Scan for the cell matching the given text and deliver its [X, Y] coordinate at center. 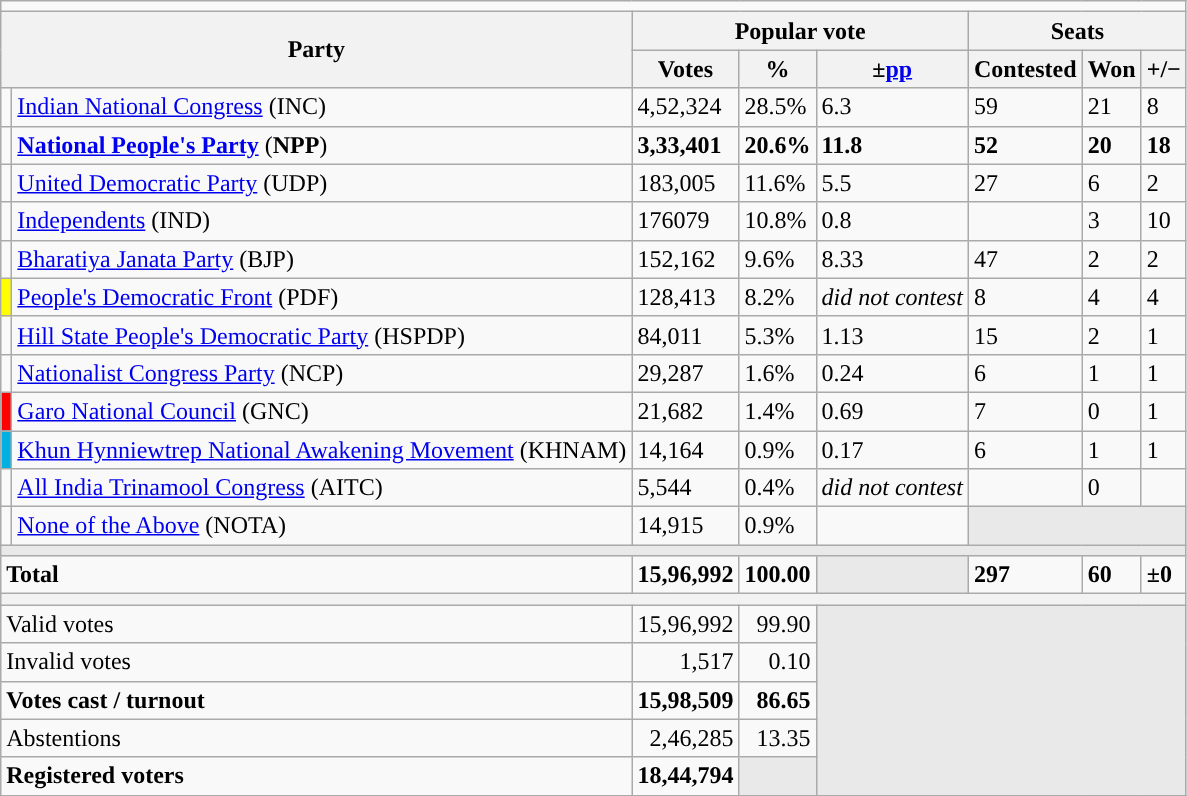
None of the Above (NOTA) [322, 526]
Khun Hynniewtrep National Awakening Movement (KHNAM) [322, 449]
Seats [1077, 31]
+/− [1164, 69]
0.4% [778, 488]
183,005 [686, 183]
176079 [686, 221]
People's Democratic Front (PDF) [322, 297]
100.00 [778, 575]
0.8 [892, 221]
5,544 [686, 488]
0.17 [892, 449]
297 [1025, 575]
±pp [892, 69]
1.4% [778, 411]
6.3 [892, 107]
18 [1164, 145]
0.10 [778, 662]
1,517 [686, 662]
59 [1025, 107]
29,287 [686, 373]
All India Trinamool Congress (AITC) [322, 488]
1.6% [778, 373]
3,33,401 [686, 145]
99.90 [778, 624]
28.5% [778, 107]
National People's Party (NPP) [322, 145]
47 [1025, 259]
84,011 [686, 335]
Valid votes [316, 624]
Garo National Council (GNC) [322, 411]
Votes cast / turnout [316, 700]
86.65 [778, 700]
27 [1025, 183]
128,413 [686, 297]
1.13 [892, 335]
% [778, 69]
5.3% [778, 335]
0.69 [892, 411]
Bharatiya Janata Party (BJP) [322, 259]
United Democratic Party (UDP) [322, 183]
Registered voters [316, 776]
18,44,794 [686, 776]
14,164 [686, 449]
9.6% [778, 259]
52 [1025, 145]
0.24 [892, 373]
15,98,509 [686, 700]
2,46,285 [686, 738]
14,915 [686, 526]
Popular vote [800, 31]
21,682 [686, 411]
Abstentions [316, 738]
Party [316, 50]
4,52,324 [686, 107]
Independents (IND) [322, 221]
Hill State People's Democratic Party (HSPDP) [322, 335]
7 [1025, 411]
3 [1112, 221]
60 [1112, 575]
Indian National Congress (INC) [322, 107]
11.8 [892, 145]
10.8% [778, 221]
Won [1112, 69]
Nationalist Congress Party (NCP) [322, 373]
Total [316, 575]
11.6% [778, 183]
Votes [686, 69]
21 [1112, 107]
±0 [1164, 575]
5.5 [892, 183]
8.33 [892, 259]
10 [1164, 221]
20.6% [778, 145]
13.35 [778, 738]
20 [1112, 145]
152,162 [686, 259]
8.2% [778, 297]
15 [1025, 335]
Contested [1025, 69]
Invalid votes [316, 662]
